Search for the cell housing the specified text and yield its [x, y] center coordinate. 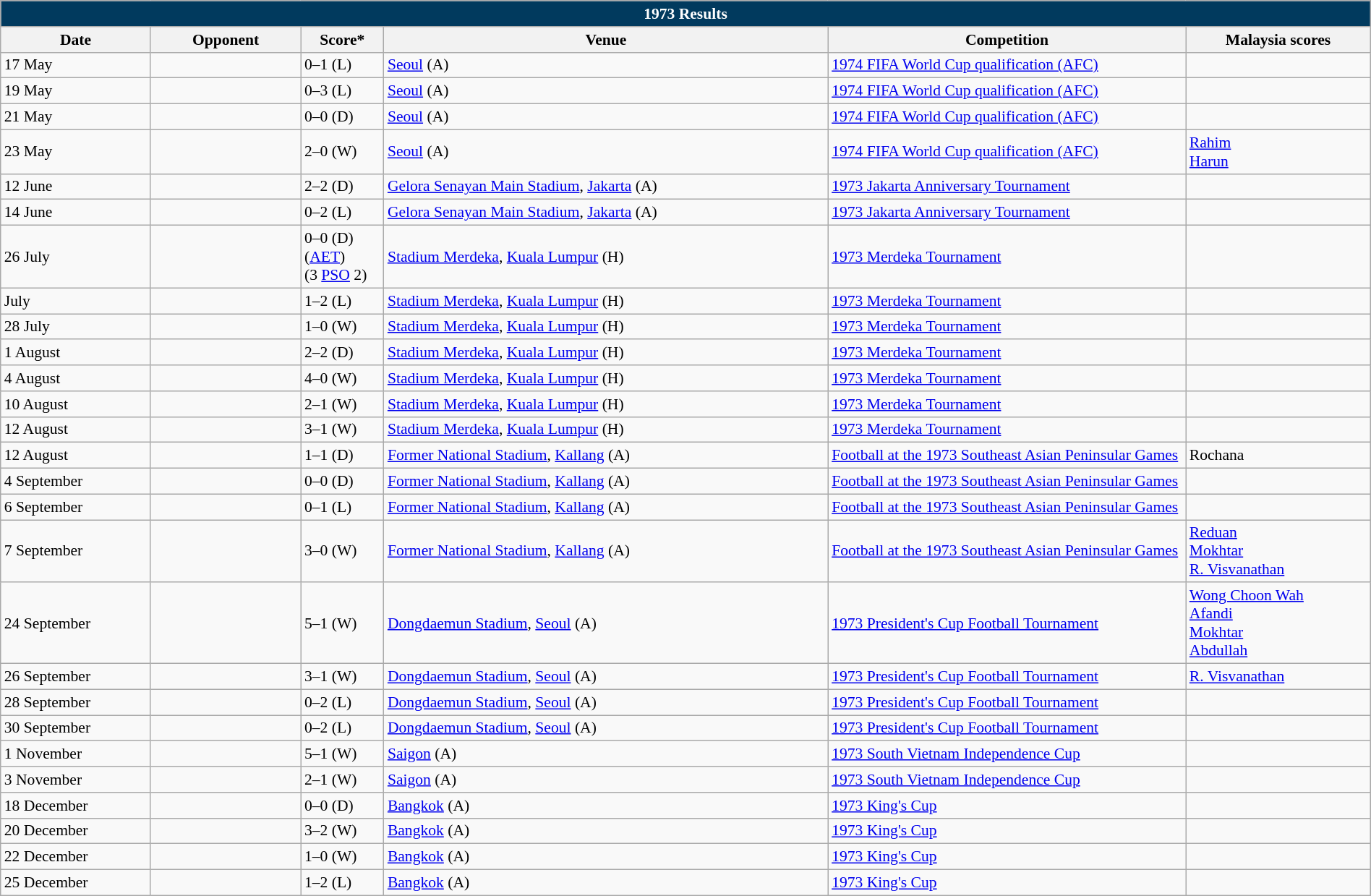
3–2 (W) [343, 831]
4 August [76, 378]
1 November [76, 754]
Rahim Harun [1278, 152]
19 May [76, 91]
18 December [76, 806]
6 September [76, 507]
23 May [76, 152]
22 December [76, 857]
2–0 (W) [343, 152]
3 November [76, 780]
12 June [76, 187]
Wong Choon Wah Afandi Mokhtar Abdullah [1278, 623]
30 September [76, 728]
1–1 (D) [343, 456]
25 December [76, 883]
R. Visvanathan [1278, 677]
July [76, 301]
Date [76, 40]
4 September [76, 482]
17 May [76, 65]
Score* [343, 40]
Reduan Mokhtar R. Visvanathan [1278, 551]
3–0 (W) [343, 551]
28 July [76, 327]
Competition [1007, 40]
10 August [76, 404]
Opponent [226, 40]
1973 Results [685, 14]
0–0 (D) (AET)(3 PSO 2) [343, 257]
21 May [76, 117]
0–3 (L) [343, 91]
28 September [76, 702]
Malaysia scores [1278, 40]
1 August [76, 353]
7 September [76, 551]
Venue [606, 40]
26 September [76, 677]
14 June [76, 213]
26 July [76, 257]
20 December [76, 831]
4–0 (W) [343, 378]
24 September [76, 623]
Rochana [1278, 456]
